Return [x, y] of the center of cell containing provided text 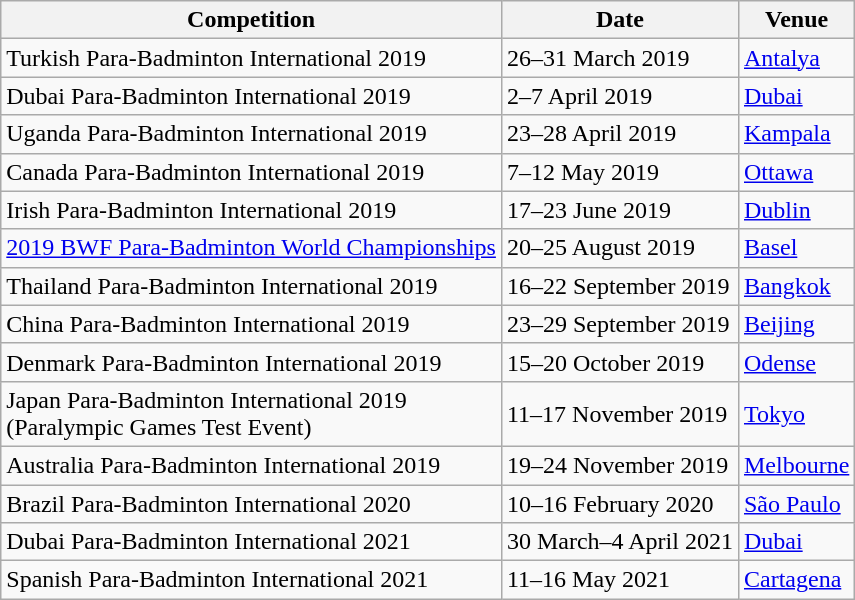
26–31 March 2019 [620, 58]
China Para-Badminton International 2019 [252, 324]
Odense [796, 362]
Turkish Para-Badminton International 2019 [252, 58]
11–17 November 2019 [620, 414]
Canada Para-Badminton International 2019 [252, 172]
Basel [796, 248]
Cartagena [796, 580]
Tokyo [796, 414]
11–16 May 2021 [620, 580]
Thailand Para-Badminton International 2019 [252, 286]
Irish Para-Badminton International 2019 [252, 210]
Antalya [796, 58]
Dublin [796, 210]
15–20 October 2019 [620, 362]
São Paulo [796, 503]
30 March–4 April 2021 [620, 542]
Japan Para-Badminton International 2019(Paralympic Games Test Event) [252, 414]
2019 BWF Para-Badminton World Championships [252, 248]
19–24 November 2019 [620, 465]
Competition [252, 20]
Date [620, 20]
23–29 September 2019 [620, 324]
23–28 April 2019 [620, 134]
2–7 April 2019 [620, 96]
10–16 February 2020 [620, 503]
20–25 August 2019 [620, 248]
17–23 June 2019 [620, 210]
Spanish Para-Badminton International 2021 [252, 580]
7–12 May 2019 [620, 172]
Venue [796, 20]
16–22 September 2019 [620, 286]
Australia Para-Badminton International 2019 [252, 465]
Melbourne [796, 465]
Kampala [796, 134]
Beijing [796, 324]
Bangkok [796, 286]
Uganda Para-Badminton International 2019 [252, 134]
Ottawa [796, 172]
Denmark Para-Badminton International 2019 [252, 362]
Dubai Para-Badminton International 2019 [252, 96]
Dubai Para-Badminton International 2021 [252, 542]
Brazil Para-Badminton International 2020 [252, 503]
